Output the [X, Y] coordinate of the center of the cell containing the given text.  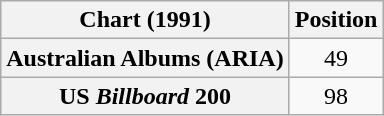
49 [336, 58]
Australian Albums (ARIA) [145, 58]
98 [336, 96]
Chart (1991) [145, 20]
US Billboard 200 [145, 96]
Position [336, 20]
